Search for the cell housing the specified text and yield its (X, Y) center coordinate. 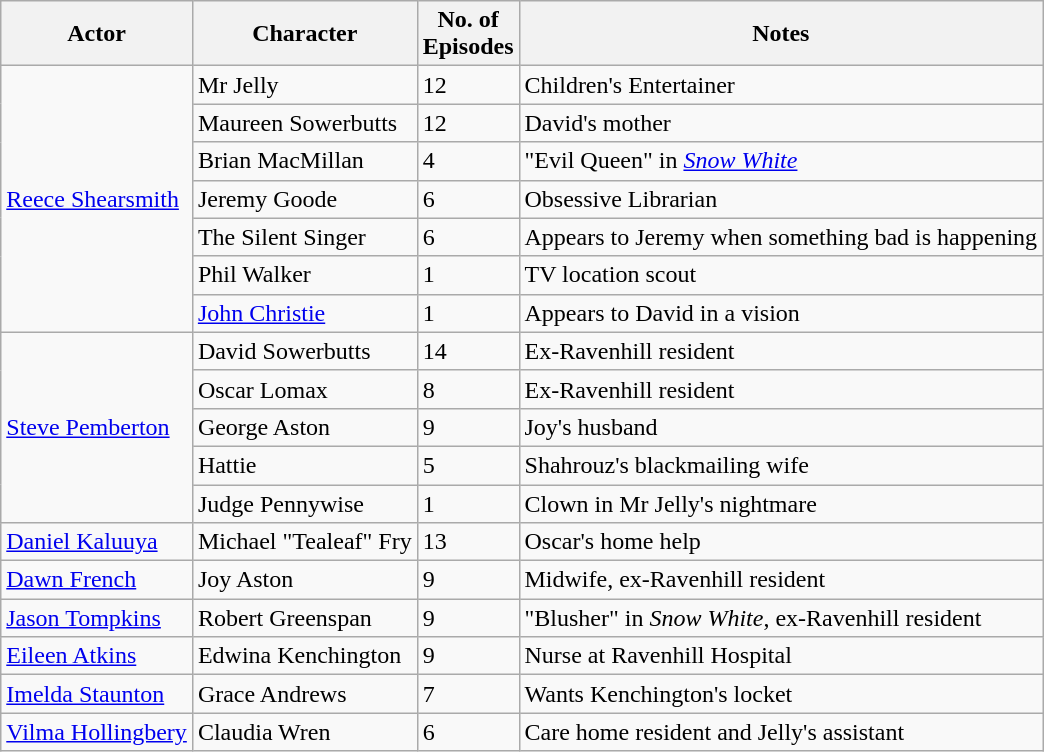
David Sowerbutts (304, 351)
5 (468, 465)
Mr Jelly (304, 85)
Eileen Atkins (97, 656)
Reece Shearsmith (97, 199)
Phil Walker (304, 275)
7 (468, 694)
The Silent Singer (304, 237)
Oscar's home help (781, 542)
Joy's husband (781, 427)
Appears to David in a vision (781, 313)
Oscar Lomax (304, 389)
Shahrouz's blackmailing wife (781, 465)
Obsessive Librarian (781, 199)
Actor (97, 34)
Care home resident and Jelly's assistant (781, 732)
Joy Aston (304, 580)
George Aston (304, 427)
Character (304, 34)
Edwina Kenchington (304, 656)
Maureen Sowerbutts (304, 123)
14 (468, 351)
Children's Entertainer (781, 85)
Wants Kenchington's locket (781, 694)
No. ofEpisodes (468, 34)
TV location scout (781, 275)
Imelda Staunton (97, 694)
8 (468, 389)
Vilma Hollingbery (97, 732)
Brian MacMillan (304, 161)
4 (468, 161)
Jeremy Goode (304, 199)
Hattie (304, 465)
Robert Greenspan (304, 618)
Judge Pennywise (304, 503)
Jason Tompkins (97, 618)
Clown in Mr Jelly's nightmare (781, 503)
Claudia Wren (304, 732)
Notes (781, 34)
Grace Andrews (304, 694)
"Blusher" in Snow White, ex-Ravenhill resident (781, 618)
David's mother (781, 123)
Daniel Kaluuya (97, 542)
Appears to Jeremy when something bad is happening (781, 237)
Midwife, ex-Ravenhill resident (781, 580)
Michael "Tealeaf" Fry (304, 542)
13 (468, 542)
Nurse at Ravenhill Hospital (781, 656)
John Christie (304, 313)
"Evil Queen" in Snow White (781, 161)
Dawn French (97, 580)
Steve Pemberton (97, 427)
